Return the (x, y) coordinate for the center point of the cell that contains the specified text.  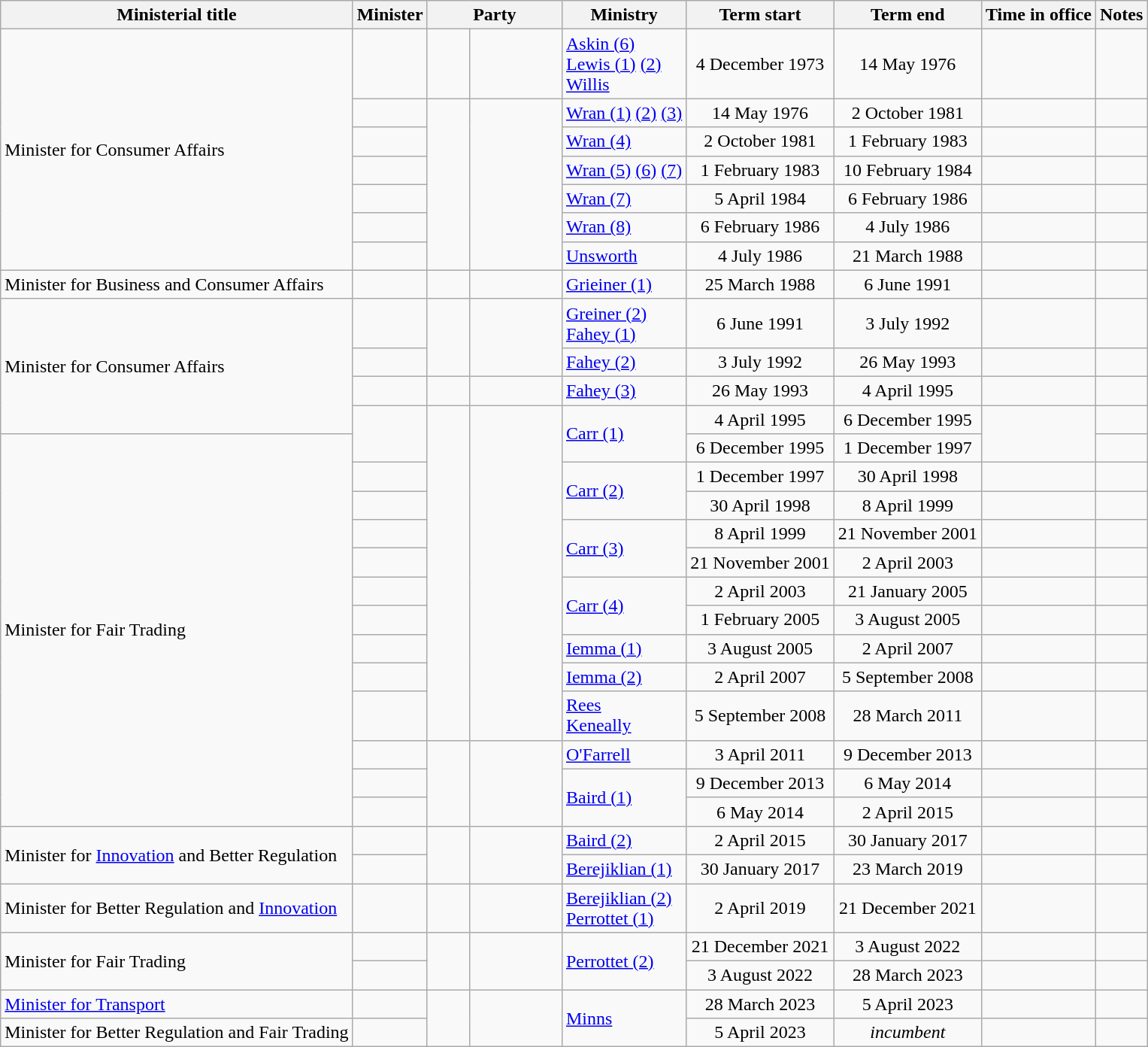
Iemma (2) (624, 677)
23 March 2019 (907, 869)
Term end (907, 15)
Minns (624, 1018)
Berejiklian (1) (624, 869)
Minister (389, 15)
Carr (1) (624, 433)
Fahey (2) (624, 362)
Notes (1121, 15)
Ministerial title (177, 15)
Term start (760, 15)
Wran (8) (624, 227)
Party (495, 15)
Askin (6)Lewis (1) (2)Willis (624, 64)
incumbent (907, 1033)
Perrottet (2) (624, 961)
Wran (5) (6) (7) (624, 170)
Minister for Business and Consumer Affairs (177, 284)
Unsworth (624, 256)
Wran (4) (624, 141)
1 February 2005 (760, 620)
Greiner (2)Fahey (1) (624, 323)
25 March 1988 (760, 284)
Wran (7) (624, 199)
Carr (2) (624, 491)
Berejiklian (2)Perrottet (1) (624, 907)
4 December 1973 (760, 64)
28 March 2011 (907, 716)
Ministry (624, 15)
Minister for Innovation and Better Regulation (177, 854)
10 February 1984 (907, 170)
Fahey (3) (624, 390)
21 January 2005 (907, 591)
3 April 2011 (760, 754)
Carr (3) (624, 548)
21 March 1988 (907, 256)
Minister for Better Regulation and Fair Trading (177, 1033)
Carr (4) (624, 605)
2 April 2019 (760, 907)
Grieiner (1) (624, 284)
5 April 1984 (760, 199)
Baird (1) (624, 797)
O'Farrell (624, 754)
Wran (1) (2) (3) (624, 113)
Iemma (1) (624, 648)
Time in office (1039, 15)
Minister for Transport (177, 1004)
Minister for Better Regulation and Innovation (177, 907)
ReesKeneally (624, 716)
Baird (2) (624, 840)
